Determine the [X, Y] coordinate at the center of the cell enclosing the given text.  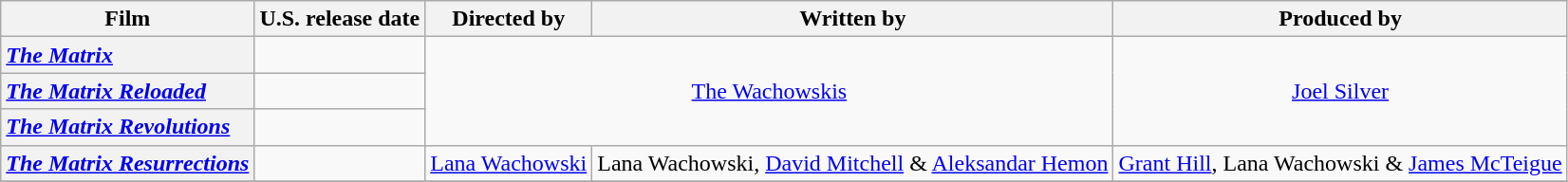
Directed by [509, 19]
The Matrix [127, 55]
U.S. release date [340, 19]
Joel Silver [1340, 91]
The Wachowskis [769, 91]
Grant Hill, Lana Wachowski & James McTeigue [1340, 163]
Produced by [1340, 19]
The Matrix Resurrections [127, 163]
Written by [852, 19]
Lana Wachowski [509, 163]
The Matrix Revolutions [127, 127]
Lana Wachowski, David Mitchell & Aleksandar Hemon [852, 163]
The Matrix Reloaded [127, 91]
Film [127, 19]
